Output the [X, Y] coordinate of the center of the cell containing the given text.  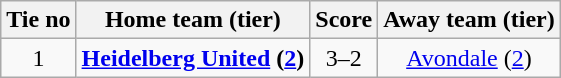
Score [344, 20]
Heidelberg United (2) [193, 58]
Tie no [38, 20]
Away team (tier) [470, 20]
3–2 [344, 58]
Avondale (2) [470, 58]
1 [38, 58]
Home team (tier) [193, 20]
